Search for the cell housing the specified text and yield its (x, y) center coordinate. 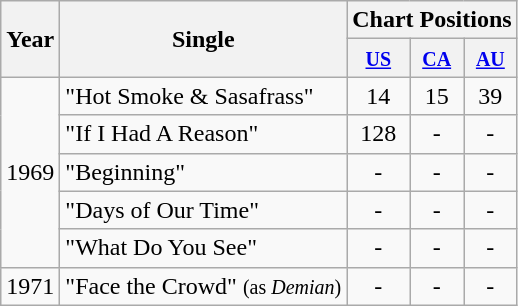
14 (378, 96)
"Hot Smoke & Sasafrass" (204, 96)
1971 (30, 286)
Single (204, 39)
39 (491, 96)
US (378, 58)
128 (378, 134)
1969 (30, 172)
"Days of Our Time" (204, 210)
Chart Positions (432, 20)
"If I Had A Reason" (204, 134)
15 (437, 96)
AU (491, 58)
"Face the Crowd" (as Demian) (204, 286)
"What Do You See" (204, 248)
Year (30, 39)
CA (437, 58)
"Beginning" (204, 172)
